Scan for the cell matching the given text and deliver its (x, y) coordinate at center. 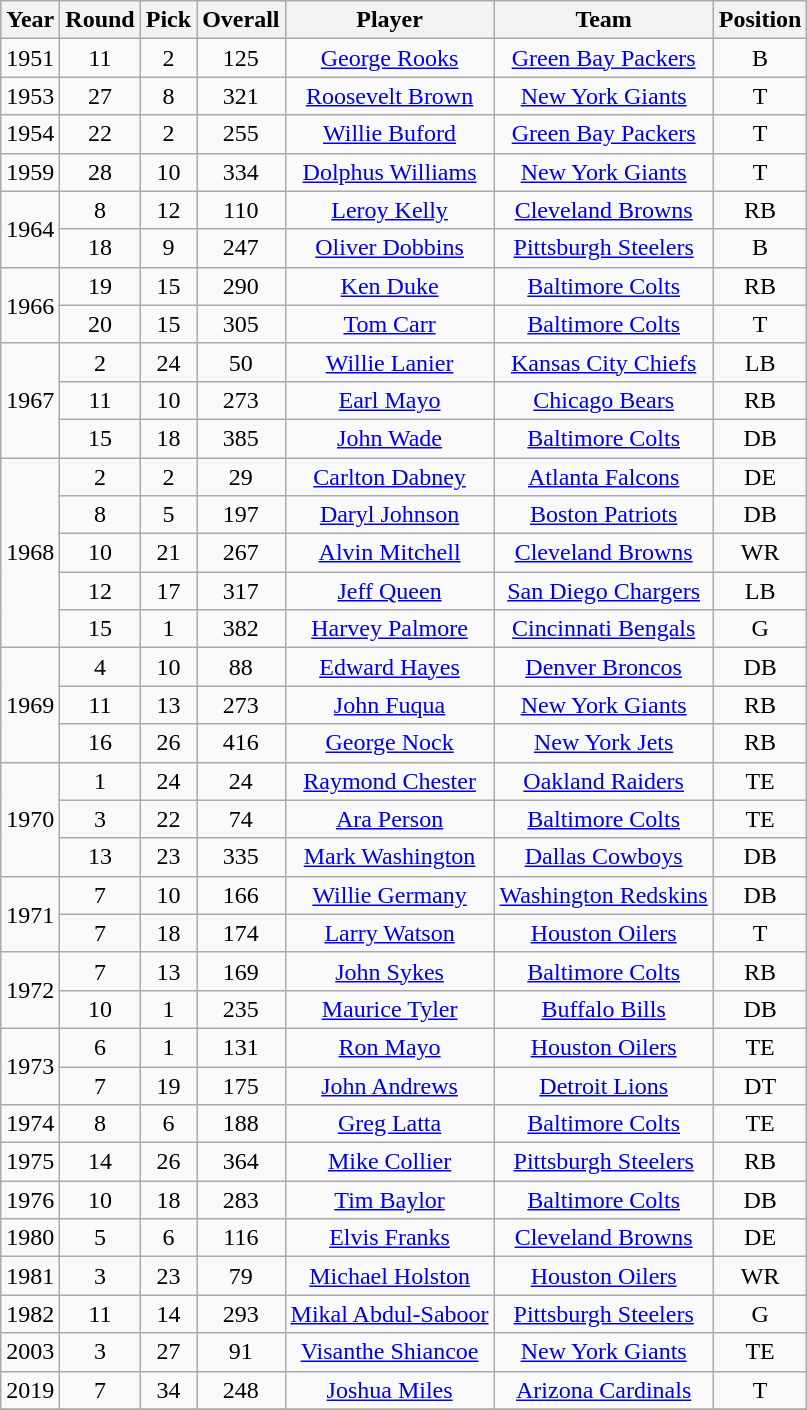
Washington Redskins (604, 895)
91 (241, 1352)
88 (241, 667)
1964 (30, 229)
Detroit Lions (604, 1085)
Position (760, 20)
Overall (241, 20)
2019 (30, 1390)
Denver Broncos (604, 667)
293 (241, 1314)
21 (168, 553)
DT (760, 1085)
1981 (30, 1276)
Willie Lanier (390, 362)
Joshua Miles (390, 1390)
1970 (30, 819)
George Nock (390, 743)
John Andrews (390, 1085)
Pick (168, 20)
Dallas Cowboys (604, 857)
Greg Latta (390, 1124)
321 (241, 96)
174 (241, 933)
248 (241, 1390)
4 (100, 667)
166 (241, 895)
1953 (30, 96)
1975 (30, 1162)
Chicago Bears (604, 400)
Tom Carr (390, 324)
1973 (30, 1066)
79 (241, 1276)
175 (241, 1085)
1959 (30, 172)
334 (241, 172)
Tim Baylor (390, 1200)
17 (168, 591)
Player (390, 20)
Leroy Kelly (390, 210)
116 (241, 1238)
16 (100, 743)
Cincinnati Bengals (604, 629)
382 (241, 629)
1968 (30, 553)
Year (30, 20)
364 (241, 1162)
255 (241, 134)
Round (100, 20)
1954 (30, 134)
1971 (30, 914)
Mike Collier (390, 1162)
Jeff Queen (390, 591)
305 (241, 324)
New York Jets (604, 743)
John Sykes (390, 971)
Atlanta Falcons (604, 477)
Larry Watson (390, 933)
188 (241, 1124)
John Fuqua (390, 705)
125 (241, 58)
1972 (30, 990)
Alvin Mitchell (390, 553)
197 (241, 515)
Ara Person (390, 819)
110 (241, 210)
Michael Holston (390, 1276)
235 (241, 1009)
34 (168, 1390)
Buffalo Bills (604, 1009)
Mark Washington (390, 857)
267 (241, 553)
416 (241, 743)
Kansas City Chiefs (604, 362)
247 (241, 248)
Oliver Dobbins (390, 248)
Mikal Abdul-Saboor (390, 1314)
1982 (30, 1314)
283 (241, 1200)
Boston Patriots (604, 515)
Harvey Palmore (390, 629)
1967 (30, 400)
Arizona Cardinals (604, 1390)
Edward Hayes (390, 667)
Ron Mayo (390, 1047)
131 (241, 1047)
1969 (30, 705)
John Wade (390, 438)
Team (604, 20)
1966 (30, 305)
Ken Duke (390, 286)
Oakland Raiders (604, 781)
Earl Mayo (390, 400)
Roosevelt Brown (390, 96)
1980 (30, 1238)
317 (241, 591)
Raymond Chester (390, 781)
1974 (30, 1124)
9 (168, 248)
335 (241, 857)
2003 (30, 1352)
74 (241, 819)
29 (241, 477)
385 (241, 438)
Elvis Franks (390, 1238)
Willie Germany (390, 895)
1951 (30, 58)
1976 (30, 1200)
George Rooks (390, 58)
169 (241, 971)
290 (241, 286)
Dolphus Williams (390, 172)
20 (100, 324)
28 (100, 172)
50 (241, 362)
Willie Buford (390, 134)
Carlton Dabney (390, 477)
Daryl Johnson (390, 515)
San Diego Chargers (604, 591)
Maurice Tyler (390, 1009)
Visanthe Shiancoe (390, 1352)
